Output the [x, y] coordinate of the center of the cell containing the given text.  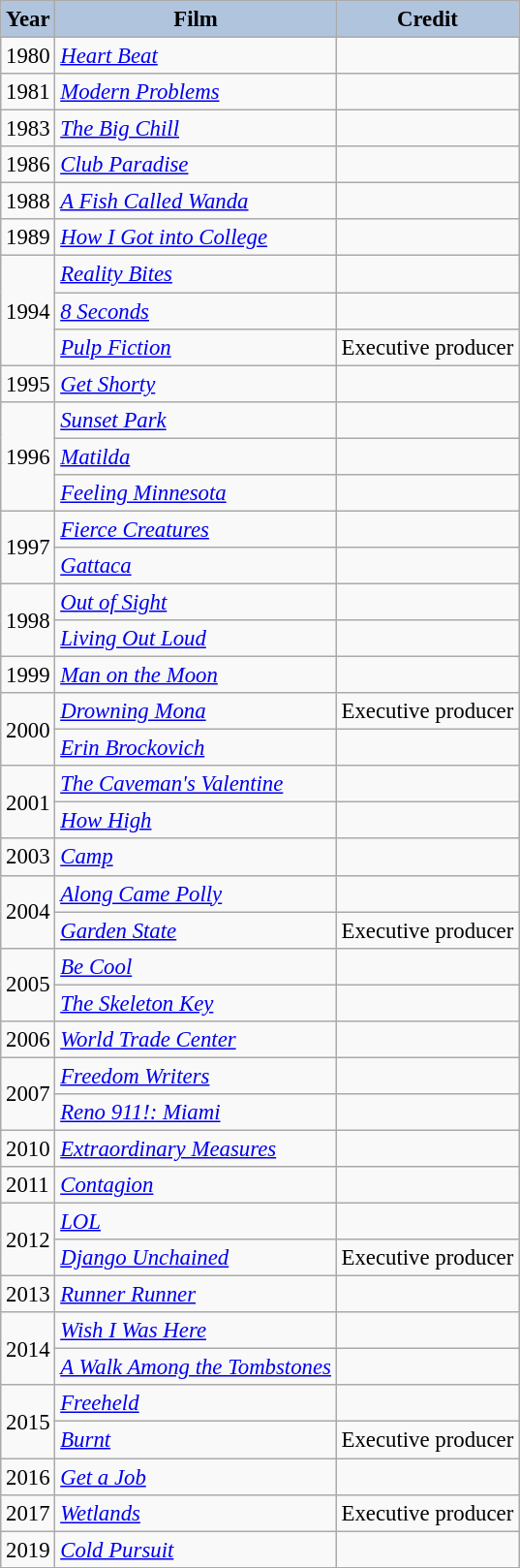
Man on the Moon [196, 675]
Django Unchained [196, 1258]
8 Seconds [196, 311]
1986 [28, 165]
How I Got into College [196, 237]
2006 [28, 1040]
Erin Brockovich [196, 748]
2010 [28, 1148]
1996 [28, 455]
LOL [196, 1222]
2012 [28, 1240]
Heart Beat [196, 56]
Reno 911!: Miami [196, 1113]
2007 [28, 1093]
Fierce Creatures [196, 529]
Cold Pursuit [196, 1550]
Out of Sight [196, 602]
Drowning Mona [196, 711]
Pulp Fiction [196, 347]
1989 [28, 237]
Extraordinary Measures [196, 1148]
1994 [28, 310]
2003 [28, 858]
2016 [28, 1477]
Garden State [196, 930]
Matilda [196, 456]
Freeheld [196, 1404]
1998 [28, 620]
Wetlands [196, 1513]
1997 [28, 547]
Burnt [196, 1440]
Credit [427, 19]
Living Out Loud [196, 639]
2019 [28, 1550]
1999 [28, 675]
The Big Chill [196, 129]
How High [196, 821]
2013 [28, 1295]
2017 [28, 1513]
The Caveman's Valentine [196, 784]
Wish I Was Here [196, 1331]
1980 [28, 56]
2005 [28, 985]
1981 [28, 92]
2004 [28, 911]
Gattaca [196, 566]
1988 [28, 202]
2015 [28, 1423]
1983 [28, 129]
Year [28, 19]
Freedom Writers [196, 1076]
Be Cool [196, 966]
Get a Job [196, 1477]
World Trade Center [196, 1040]
Along Came Polly [196, 894]
2001 [28, 802]
2000 [28, 729]
The Skeleton Key [196, 1003]
Feeling Minnesota [196, 493]
Contagion [196, 1185]
1995 [28, 384]
Reality Bites [196, 274]
A Fish Called Wanda [196, 202]
Camp [196, 858]
2014 [28, 1349]
A Walk Among the Tombstones [196, 1367]
Film [196, 19]
Club Paradise [196, 165]
Get Shorty [196, 384]
Sunset Park [196, 420]
2011 [28, 1185]
Modern Problems [196, 92]
Runner Runner [196, 1295]
